Return the [X, Y] coordinate for the center point of the cell that contains the specified text.  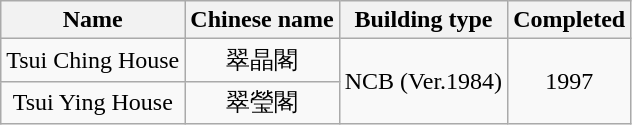
Completed [570, 20]
Building type [423, 20]
Chinese name [262, 20]
Tsui Ying House [93, 102]
1997 [570, 82]
Tsui Ching House [93, 60]
NCB (Ver.1984) [423, 82]
Name [93, 20]
翠晶閣 [262, 60]
翠瑩閣 [262, 102]
